Find where the given text appears and provide that cell's center as (x, y) coordinate. 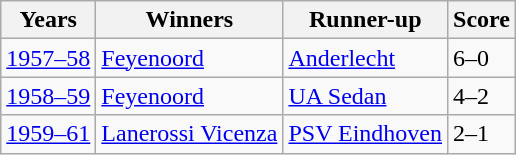
PSV Eindhoven (366, 134)
1957–58 (48, 58)
UA Sedan (366, 96)
1958–59 (48, 96)
4–2 (482, 96)
Anderlecht (366, 58)
2–1 (482, 134)
Winners (190, 20)
1959–61 (48, 134)
Lanerossi Vicenza (190, 134)
Score (482, 20)
Years (48, 20)
6–0 (482, 58)
Runner-up (366, 20)
